Identify which cell holds the provided text, then report its (x, y) central coordinate. 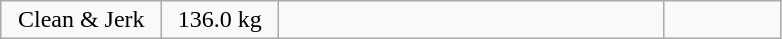
136.0 kg (220, 20)
Clean & Jerk (82, 20)
